Return the (x, y) coordinate for the center point of the cell that contains the specified text.  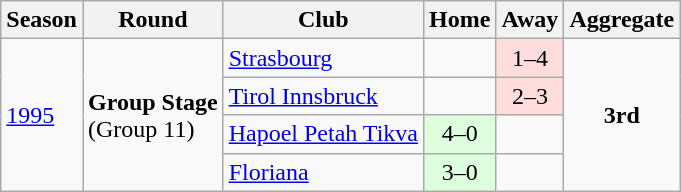
Aggregate (622, 20)
Round (152, 20)
2–3 (530, 96)
Season (42, 20)
Strasbourg (323, 58)
1–4 (530, 58)
3rd (622, 115)
Tirol Innsbruck (323, 96)
Group Stage(Group 11) (152, 115)
Hapoel Petah Tikva (323, 134)
4–0 (460, 134)
Away (530, 20)
3–0 (460, 172)
Home (460, 20)
1995 (42, 115)
Floriana (323, 172)
Club (323, 20)
